Extract the (X, Y) coordinate from the center of the cell holding the provided text.  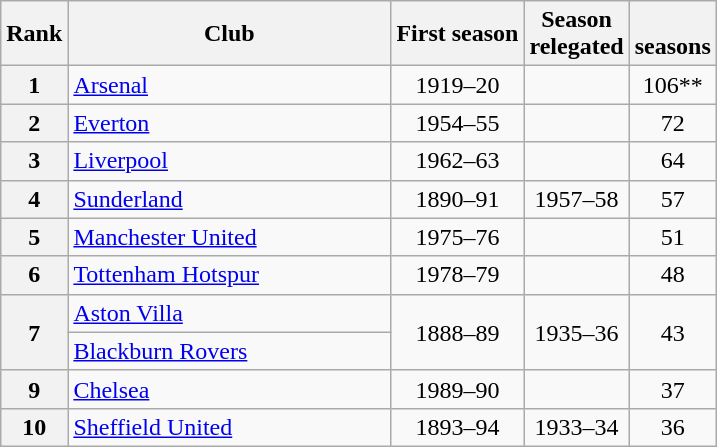
Rank (34, 34)
2 (34, 123)
36 (672, 427)
Blackburn Rovers (230, 351)
1957–58 (576, 199)
1978–79 (458, 275)
51 (672, 237)
106** (672, 85)
Sunderland (230, 199)
64 (672, 161)
1962–63 (458, 161)
Liverpool (230, 161)
Club (230, 34)
1919–20 (458, 85)
72 (672, 123)
10 (34, 427)
1989–90 (458, 389)
57 (672, 199)
1975–76 (458, 237)
1935–36 (576, 332)
Seasonrelegated (576, 34)
Sheffield United (230, 427)
7 (34, 332)
48 (672, 275)
Aston Villa (230, 313)
1954–55 (458, 123)
1890–91 (458, 199)
First season (458, 34)
43 (672, 332)
5 (34, 237)
37 (672, 389)
Manchester United (230, 237)
Chelsea (230, 389)
4 (34, 199)
1893–94 (458, 427)
3 (34, 161)
seasons (672, 34)
Arsenal (230, 85)
9 (34, 389)
1 (34, 85)
1933–34 (576, 427)
Tottenham Hotspur (230, 275)
1888–89 (458, 332)
Everton (230, 123)
6 (34, 275)
